Search for the cell housing the specified text and yield its [x, y] center coordinate. 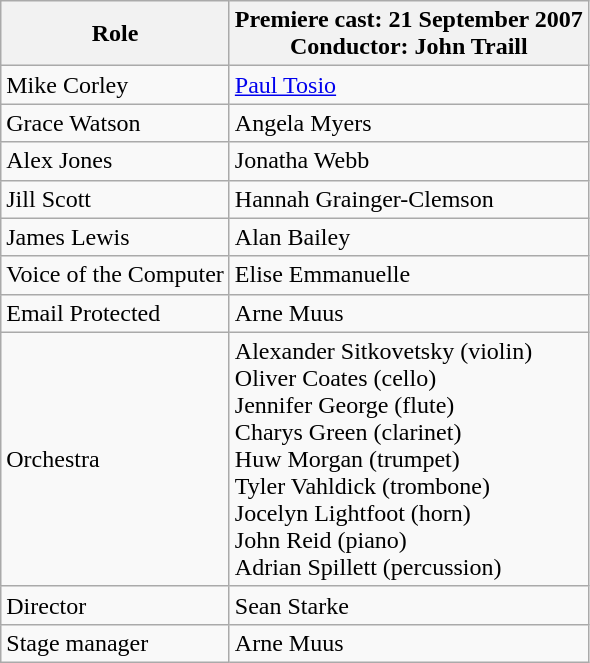
Premiere cast: 21 September 2007Conductor: John Traill [408, 34]
Jonatha Webb [408, 161]
Voice of the Computer [116, 275]
Grace Watson [116, 123]
James Lewis [116, 237]
Stage manager [116, 643]
Director [116, 605]
Paul Tosio [408, 85]
Role [116, 34]
Alex Jones [116, 161]
Email Protected [116, 313]
Angela Myers [408, 123]
Elise Emmanuelle [408, 275]
Sean Starke [408, 605]
Jill Scott [116, 199]
Alan Bailey [408, 237]
Mike Corley [116, 85]
Orchestra [116, 459]
Hannah Grainger-Clemson [408, 199]
